Extract the [X, Y] coordinate from the center of the cell holding the provided text.  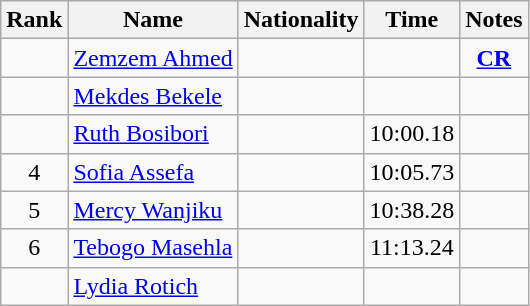
Mekdes Bekele [153, 96]
Notes [494, 20]
10:38.28 [412, 210]
10:05.73 [412, 172]
Time [412, 20]
Name [153, 20]
CR [494, 58]
5 [34, 210]
Tebogo Masehla [153, 248]
Zemzem Ahmed [153, 58]
4 [34, 172]
Mercy Wanjiku [153, 210]
10:00.18 [412, 134]
Nationality [301, 20]
Sofia Assefa [153, 172]
11:13.24 [412, 248]
6 [34, 248]
Rank [34, 20]
Ruth Bosibori [153, 134]
Lydia Rotich [153, 286]
